Find where the given text appears and provide that cell's center as [x, y] coordinate. 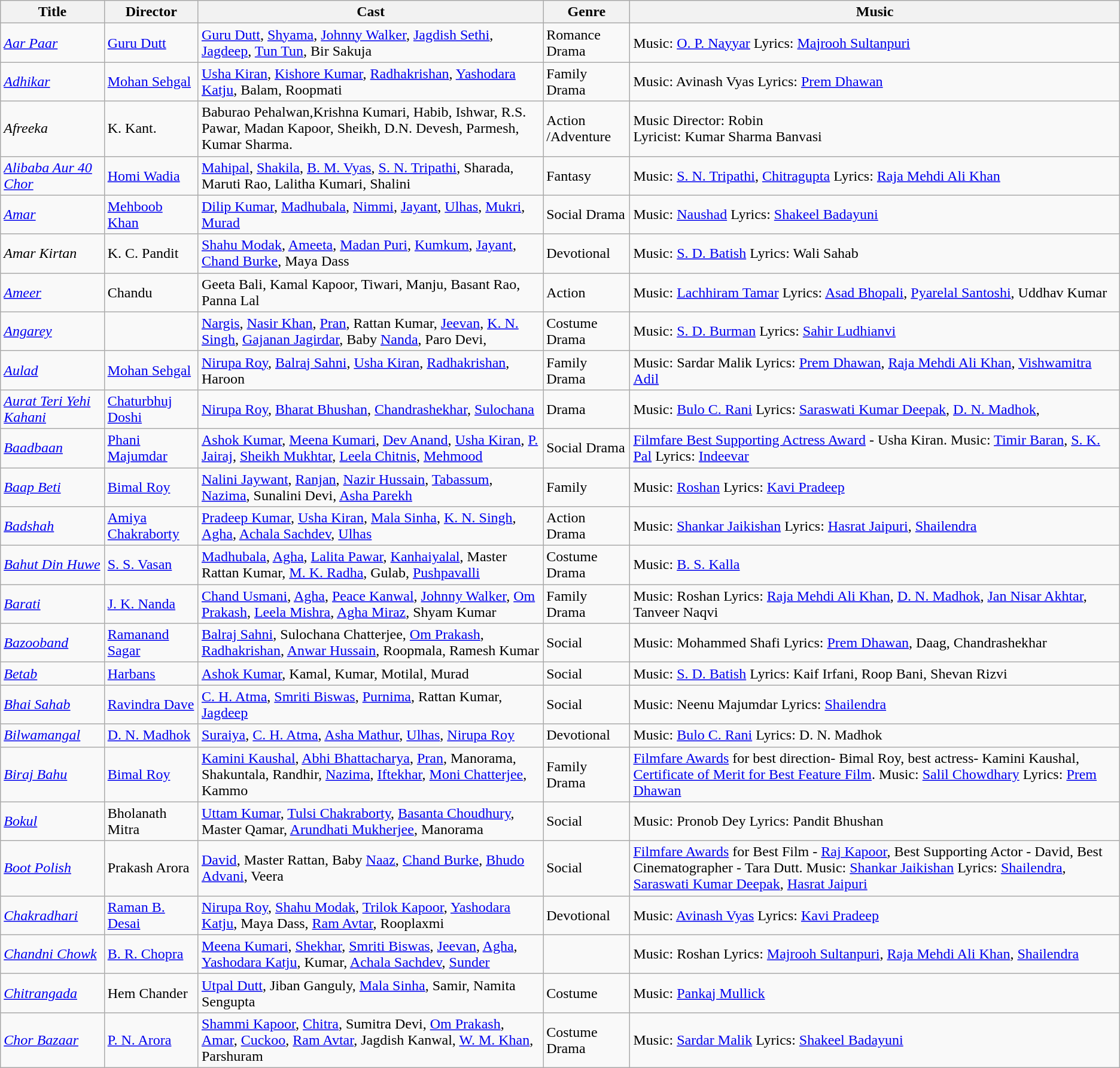
Chakradhari [53, 915]
Boot Polish [53, 868]
Director [151, 12]
Ameer [53, 292]
Angarey [53, 331]
Alibaba Aur 40 Chor [53, 176]
Adhikar [53, 81]
Usha Kiran, Kishore Kumar, Radhakrishan, Yashodara Katju, Balam, Roopmati [370, 81]
Uttam Kumar, Tulsi Chakraborty, Basanta Choudhury, Master Qamar, Arundhati Mukherjee, Manorama [370, 821]
Bokul [53, 821]
Genre [586, 12]
Ashok Kumar, Meena Kumari, Dev Anand, Usha Kiran, P. Jairaj, Sheikh Mukhtar, Leela Chitnis, Mehmood [370, 448]
Amar Kirtan [53, 254]
Madhubala, Agha, Lalita Pawar, Kanhaiyalal, Master Rattan Kumar, M. K. Radha, Gulab, Pushpavalli [370, 565]
Chor Bazaar [53, 1040]
David, Master Rattan, Baby Naaz, Chand Burke, Bhudo Advani, Veera [370, 868]
Suraiya, C. H. Atma, Asha Mathur, Ulhas, Nirupa Roy [370, 735]
Nargis, Nasir Khan, Pran, Rattan Kumar, Jeevan, K. N. Singh, Gajanan Jagirdar, Baby Nanda, Paro Devi, [370, 331]
B. R. Chopra [151, 954]
Guru Dutt, Shyama, Johnny Walker, Jagdish Sethi, Jagdeep, Tun Tun, Bir Sakuja [370, 43]
Nirupa Roy, Bharat Bhushan, Chandrashekhar, Sulochana [370, 409]
Ravindra Dave [151, 705]
Shahu Modak, Ameeta, Madan Puri, Kumkum, Jayant, Chand Burke, Maya Dass [370, 254]
Baadbaan [53, 448]
Aurat Teri Yehi Kahani [53, 409]
Music [875, 12]
Hem Chander [151, 993]
Action Drama [586, 527]
Music: Roshan Lyrics: Raja Mehdi Ali Khan, D. N. Madhok, Jan Nisar Akhtar, Tanveer Naqvi [875, 604]
Music: S. N. Tripathi, Chitragupta Lyrics: Raja Mehdi Ali Khan [875, 176]
Amar [53, 214]
Music: S. D. Batish Lyrics: Wali Sahab [875, 254]
Dilip Kumar, Madhubala, Nimmi, Jayant, Ulhas, Mukri, Murad [370, 214]
Ashok Kumar, Kamal, Kumar, Motilal, Murad [370, 674]
Music: Roshan Lyrics: Majrooh Sultanpuri, Raja Mehdi Ali Khan, Shailendra [875, 954]
Harbans [151, 674]
Baap Beti [53, 487]
Action [586, 292]
Chitrangada [53, 993]
Chand Usmani, Agha, Peace Kanwal, Johnny Walker, Om Prakash, Leela Mishra, Agha Miraz, Shyam Kumar [370, 604]
Filmfare Best Supporting Actress Award - Usha Kiran. Music: Timir Baran, S. K. Pal Lyrics: Indeevar [875, 448]
Bazooband [53, 643]
Music: Sardar Malik Lyrics: Shakeel Badayuni [875, 1040]
Phani Majumdar [151, 448]
D. N. Madhok [151, 735]
Aar Paar [53, 43]
K. C. Pandit [151, 254]
Nalini Jaywant, Ranjan, Nazir Hussain, Tabassum, Nazima, Sunalini Devi, Asha Parekh [370, 487]
Bhai Sahab [53, 705]
Romance Drama [586, 43]
J. K. Nanda [151, 604]
Amiya Chakraborty [151, 527]
Costume [586, 993]
Guru Dutt [151, 43]
Chaturbhuj Doshi [151, 409]
Action /Adventure [586, 129]
Chandu [151, 292]
Baburao Pehalwan,Krishna Kumari, Habib, Ishwar, R.S. Pawar, Madan Kapoor, Sheikh, D.N. Devesh, Parmesh, Kumar Sharma. [370, 129]
Bahut Din Huwe [53, 565]
Music: Lachhiram Tamar Lyrics: Asad Bhopali, Pyarelal Santoshi, Uddhav Kumar [875, 292]
Badshah [53, 527]
Music: Naushad Lyrics: Shakeel Badayuni [875, 214]
Music: O. P. Nayyar Lyrics: Majrooh Sultanpuri [875, 43]
Chandni Chowk [53, 954]
Music: Bulo C. Rani Lyrics: D. N. Madhok [875, 735]
Music: S. D. Burman Lyrics: Sahir Ludhianvi [875, 331]
Music: Roshan Lyrics: Kavi Pradeep [875, 487]
Fantasy [586, 176]
Music: Avinash Vyas Lyrics: Kavi Pradeep [875, 915]
Geeta Bali, Kamal Kapoor, Tiwari, Manju, Basant Rao, Panna Lal [370, 292]
Music: B. S. Kalla [875, 565]
Music: Shankar Jaikishan Lyrics: Hasrat Jaipuri, Shailendra [875, 527]
S. S. Vasan [151, 565]
Bilwamangal [53, 735]
Music: Pankaj Mullick [875, 993]
Music: Sardar Malik Lyrics: Prem Dhawan, Raja Mehdi Ali Khan, Vishwamitra Adil [875, 370]
Family [586, 487]
Mahipal, Shakila, B. M. Vyas, S. N. Tripathi, Sharada, Maruti Rao, Lalitha Kumari, Shalini [370, 176]
Music: S. D. Batish Lyrics: Kaif Irfani, Roop Bani, Shevan Rizvi [875, 674]
Music: Pronob Dey Lyrics: Pandit Bhushan [875, 821]
Music: Bulo C. Rani Lyrics: Saraswati Kumar Deepak, D. N. Madhok, [875, 409]
Pradeep Kumar, Usha Kiran, Mala Sinha, K. N. Singh, Agha, Achala Sachdev, Ulhas [370, 527]
Kamini Kaushal, Abhi Bhattacharya, Pran, Manorama, Shakuntala, Randhir, Nazima, Iftekhar, Moni Chatterjee, Kammo [370, 774]
Title [53, 12]
C. H. Atma, Smriti Biswas, Purnima, Rattan Kumar, Jagdeep [370, 705]
K. Kant. [151, 129]
Bholanath Mitra [151, 821]
Homi Wadia [151, 176]
Afreeka [53, 129]
Nirupa Roy, Balraj Sahni, Usha Kiran, Radhakrishan, Haroon [370, 370]
Shammi Kapoor, Chitra, Sumitra Devi, Om Prakash, Amar, Cuckoo, Ram Avtar, Jagdish Kanwal, W. M. Khan, Parshuram [370, 1040]
Drama [586, 409]
Raman B. Desai [151, 915]
Ramanand Sagar [151, 643]
Biraj Bahu [53, 774]
Nirupa Roy, Shahu Modak, Trilok Kapoor, Yashodara Katju, Maya Dass, Ram Avtar, Rooplaxmi [370, 915]
Barati [53, 604]
Aulad [53, 370]
Music: Mohammed Shafi Lyrics: Prem Dhawan, Daag, Chandrashekhar [875, 643]
Utpal Dutt, Jiban Ganguly, Mala Sinha, Samir, Namita Sengupta [370, 993]
P. N. Arora [151, 1040]
Music: Avinash Vyas Lyrics: Prem Dhawan [875, 81]
Meena Kumari, Shekhar, Smriti Biswas, Jeevan, Agha, Yashodara Katju, Kumar, Achala Sachdev, Sunder [370, 954]
Music: Neenu Majumdar Lyrics: Shailendra [875, 705]
Balraj Sahni, Sulochana Chatterjee, Om Prakash, Radhakrishan, Anwar Hussain, Roopmala, Ramesh Kumar [370, 643]
Mehboob Khan [151, 214]
Music Director: RobinLyricist: Kumar Sharma Banvasi [875, 129]
Prakash Arora [151, 868]
Betab [53, 674]
Cast [370, 12]
